Extract the [x, y] coordinate from the center of the cell holding the provided text.  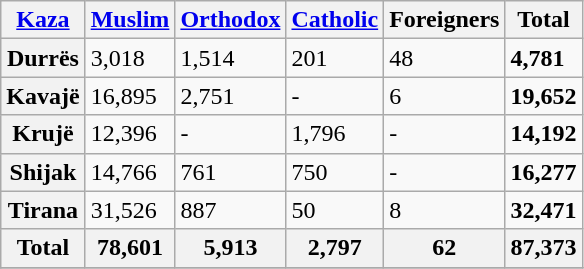
16,277 [544, 172]
14,766 [130, 172]
12,396 [130, 134]
887 [230, 210]
16,895 [130, 96]
32,471 [544, 210]
Tirana [43, 210]
2,751 [230, 96]
Kaza [43, 20]
2,797 [335, 248]
50 [335, 210]
Catholic [335, 20]
Orthodox [230, 20]
201 [335, 58]
19,652 [544, 96]
Shijak [43, 172]
6 [444, 96]
Muslim [130, 20]
4,781 [544, 58]
3,018 [130, 58]
750 [335, 172]
1,796 [335, 134]
Krujë [43, 134]
Kavajë [43, 96]
761 [230, 172]
31,526 [130, 210]
Durrës [43, 58]
Foreigners [444, 20]
5,913 [230, 248]
78,601 [130, 248]
87,373 [544, 248]
14,192 [544, 134]
1,514 [230, 58]
62 [444, 248]
8 [444, 210]
48 [444, 58]
